Find where the given text appears and provide that cell's center as [X, Y] coordinate. 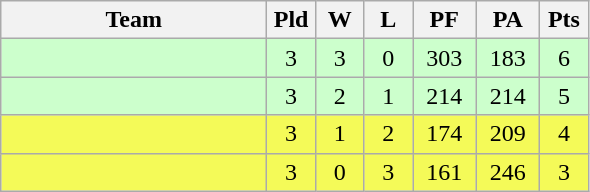
Pts [564, 20]
209 [508, 134]
PF [444, 20]
161 [444, 172]
5 [564, 96]
Pld [292, 20]
Team [134, 20]
6 [564, 58]
183 [508, 58]
246 [508, 172]
L [388, 20]
PA [508, 20]
303 [444, 58]
W [340, 20]
4 [564, 134]
174 [444, 134]
